Pinpoint the cell where the given text exists, returning its [x, y] midpoint coordinate. 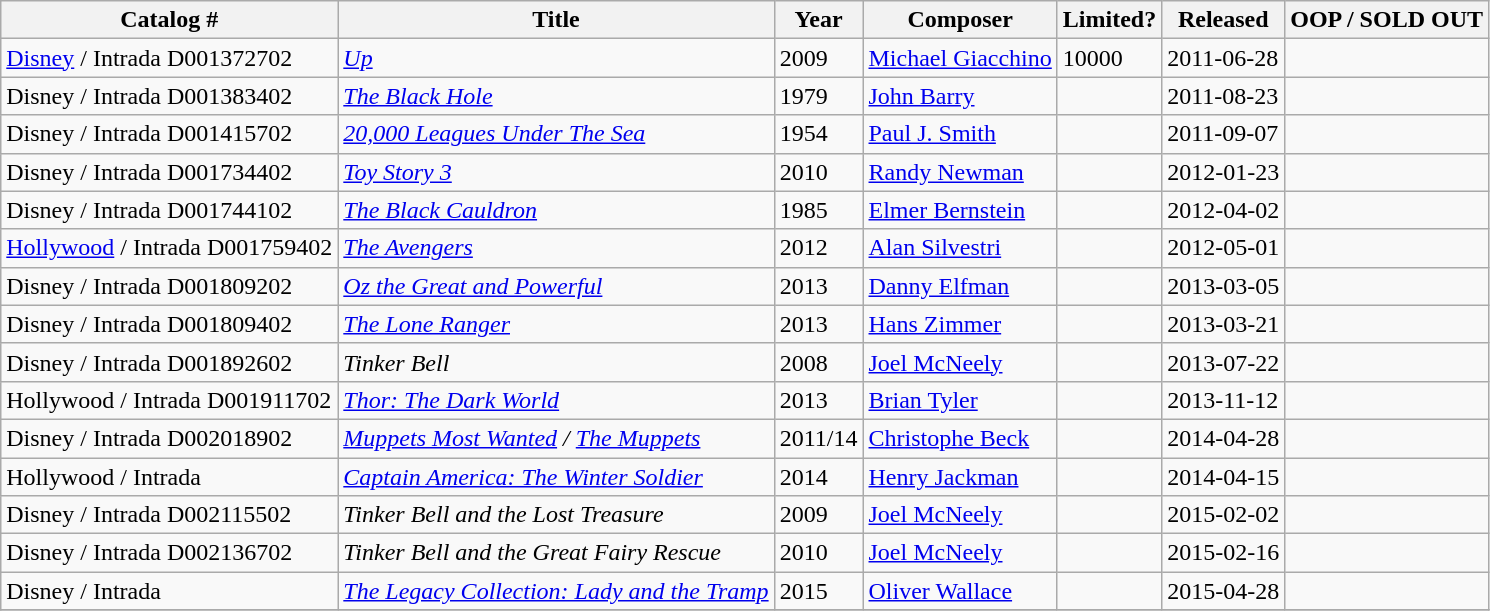
Catalog # [170, 20]
10000 [1109, 58]
Disney / Intrada D002136702 [170, 553]
Thor: The Dark World [556, 400]
Hollywood / Intrada D001759402 [170, 248]
20,000 Leagues Under The Sea [556, 134]
The Lone Ranger [556, 324]
OOP / SOLD OUT [1387, 20]
Tinker Bell and the Lost Treasure [556, 515]
2015-04-28 [1224, 591]
Hollywood / Intrada [170, 477]
Alan Silvestri [960, 248]
2011-09-07 [1224, 134]
Oliver Wallace [960, 591]
2011-06-28 [1224, 58]
The Black Cauldron [556, 210]
Toy Story 3 [556, 172]
Tinker Bell and the Great Fairy Rescue [556, 553]
Michael Giacchino [960, 58]
1954 [818, 134]
Title [556, 20]
Disney / Intrada [170, 591]
2013-11-12 [1224, 400]
2015 [818, 591]
2012-04-02 [1224, 210]
Henry Jackman [960, 477]
2012 [818, 248]
2013-03-21 [1224, 324]
2014-04-28 [1224, 438]
Disney / Intrada D001892602 [170, 362]
Paul J. Smith [960, 134]
Disney / Intrada D001415702 [170, 134]
2014 [818, 477]
2013-07-22 [1224, 362]
2014-04-15 [1224, 477]
Disney / Intrada D001744102 [170, 210]
Captain America: The Winter Soldier [556, 477]
The Avengers [556, 248]
Randy Newman [960, 172]
Year [818, 20]
Oz the Great and Powerful [556, 286]
Elmer Bernstein [960, 210]
Released [1224, 20]
Hans Zimmer [960, 324]
Disney / Intrada D001734402 [170, 172]
Disney / Intrada D001383402 [170, 96]
1979 [818, 96]
Brian Tyler [960, 400]
Danny Elfman [960, 286]
Disney / Intrada D002115502 [170, 515]
Disney / Intrada D002018902 [170, 438]
Muppets Most Wanted / The Muppets [556, 438]
Limited? [1109, 20]
Christophe Beck [960, 438]
2012-01-23 [1224, 172]
Disney / Intrada D001809402 [170, 324]
Up [556, 58]
John Barry [960, 96]
Disney / Intrada D001372702 [170, 58]
The Black Hole [556, 96]
2012-05-01 [1224, 248]
2015-02-16 [1224, 553]
Composer [960, 20]
The Legacy Collection: Lady and the Tramp [556, 591]
2008 [818, 362]
Hollywood / Intrada D001911702 [170, 400]
Tinker Bell [556, 362]
2015-02-02 [1224, 515]
2011/14 [818, 438]
Disney / Intrada D001809202 [170, 286]
1985 [818, 210]
2011-08-23 [1224, 96]
2013-03-05 [1224, 286]
